Extract the (X, Y) coordinate from the center of the cell holding the provided text.  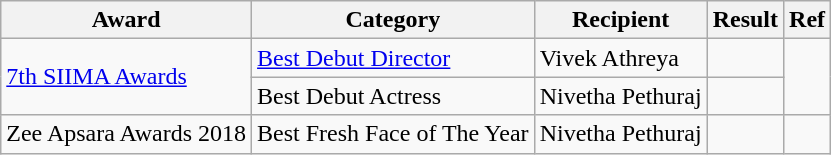
Recipient (620, 20)
Ref (808, 20)
Vivek Athreya (620, 58)
Award (126, 20)
Best Debut Actress (394, 96)
Result (745, 20)
7th SIIMA Awards (126, 77)
Category (394, 20)
Zee Apsara Awards 2018 (126, 134)
Best Fresh Face of The Year (394, 134)
Best Debut Director (394, 58)
